Search for the cell housing the specified text and yield its [X, Y] center coordinate. 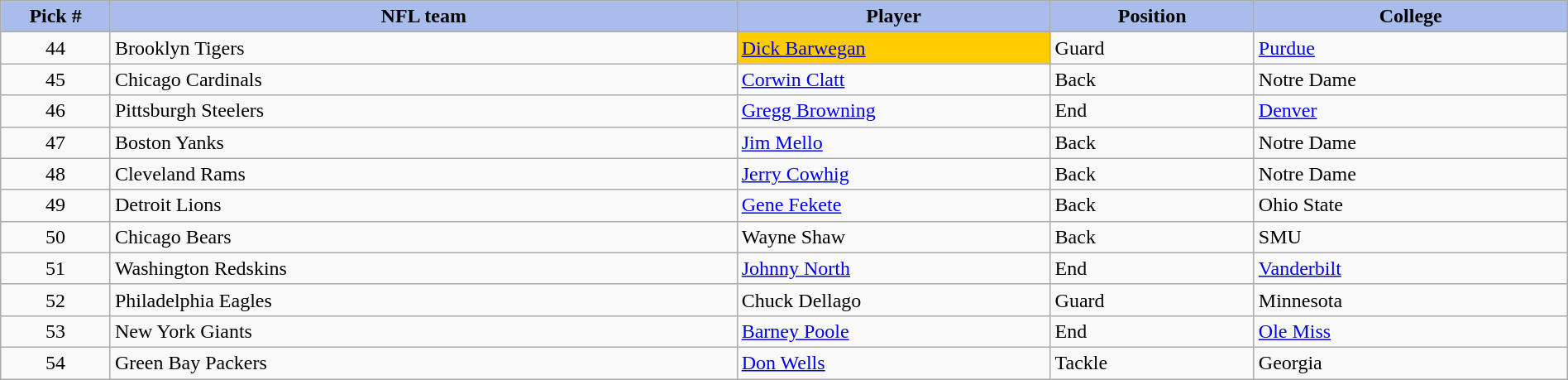
45 [56, 79]
Chuck Dellago [893, 300]
Ohio State [1411, 205]
48 [56, 174]
46 [56, 111]
Purdue [1411, 48]
Brooklyn Tigers [423, 48]
Boston Yanks [423, 142]
Chicago Cardinals [423, 79]
Vanderbilt [1411, 268]
52 [56, 300]
49 [56, 205]
SMU [1411, 237]
Player [893, 17]
Chicago Bears [423, 237]
Dick Barwegan [893, 48]
Ole Miss [1411, 331]
Pittsburgh Steelers [423, 111]
Position [1152, 17]
Wayne Shaw [893, 237]
54 [56, 363]
Barney Poole [893, 331]
Philadelphia Eagles [423, 300]
Green Bay Packers [423, 363]
Gene Fekete [893, 205]
47 [56, 142]
Tackle [1152, 363]
Corwin Clatt [893, 79]
44 [56, 48]
51 [56, 268]
Georgia [1411, 363]
Minnesota [1411, 300]
Don Wells [893, 363]
53 [56, 331]
College [1411, 17]
New York Giants [423, 331]
Johnny North [893, 268]
Denver [1411, 111]
Pick # [56, 17]
Jerry Cowhig [893, 174]
Washington Redskins [423, 268]
Detroit Lions [423, 205]
Jim Mello [893, 142]
Gregg Browning [893, 111]
50 [56, 237]
Cleveland Rams [423, 174]
NFL team [423, 17]
